Find where the given text appears and provide that cell's center as [x, y] coordinate. 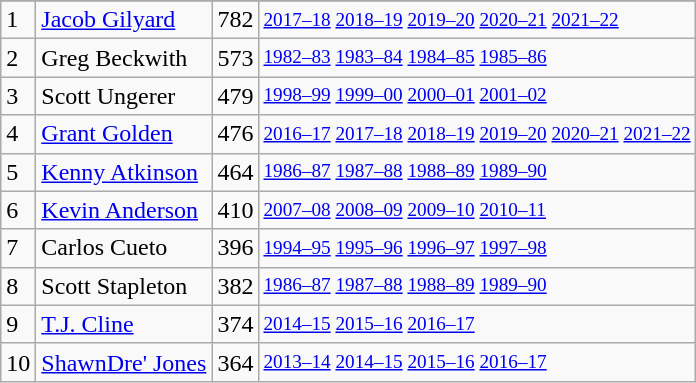
1994–95 1995–96 1996–97 1997–98 [477, 248]
410 [236, 210]
1998–99 1999–00 2000–01 2001–02 [477, 96]
ShawnDre' Jones [124, 362]
1982–83 1983–84 1984–85 1985–86 [477, 58]
10 [18, 362]
Jacob Gilyard [124, 20]
6 [18, 210]
5 [18, 172]
782 [236, 20]
2013–14 2014–15 2015–16 2016–17 [477, 362]
573 [236, 58]
479 [236, 96]
382 [236, 286]
Kevin Anderson [124, 210]
Grant Golden [124, 134]
2017–18 2018–19 2019–20 2020–21 2021–22 [477, 20]
2016–17 2017–18 2018–19 2019–20 2020–21 2021–22 [477, 134]
2 [18, 58]
476 [236, 134]
396 [236, 248]
2014–15 2015–16 2016–17 [477, 324]
T.J. Cline [124, 324]
Kenny Atkinson [124, 172]
374 [236, 324]
364 [236, 362]
8 [18, 286]
Scott Ungerer [124, 96]
2007–08 2008–09 2009–10 2010–11 [477, 210]
3 [18, 96]
Carlos Cueto [124, 248]
1 [18, 20]
464 [236, 172]
9 [18, 324]
7 [18, 248]
Greg Beckwith [124, 58]
4 [18, 134]
Scott Stapleton [124, 286]
